Extract the [x, y] coordinate from the center of the cell holding the provided text.  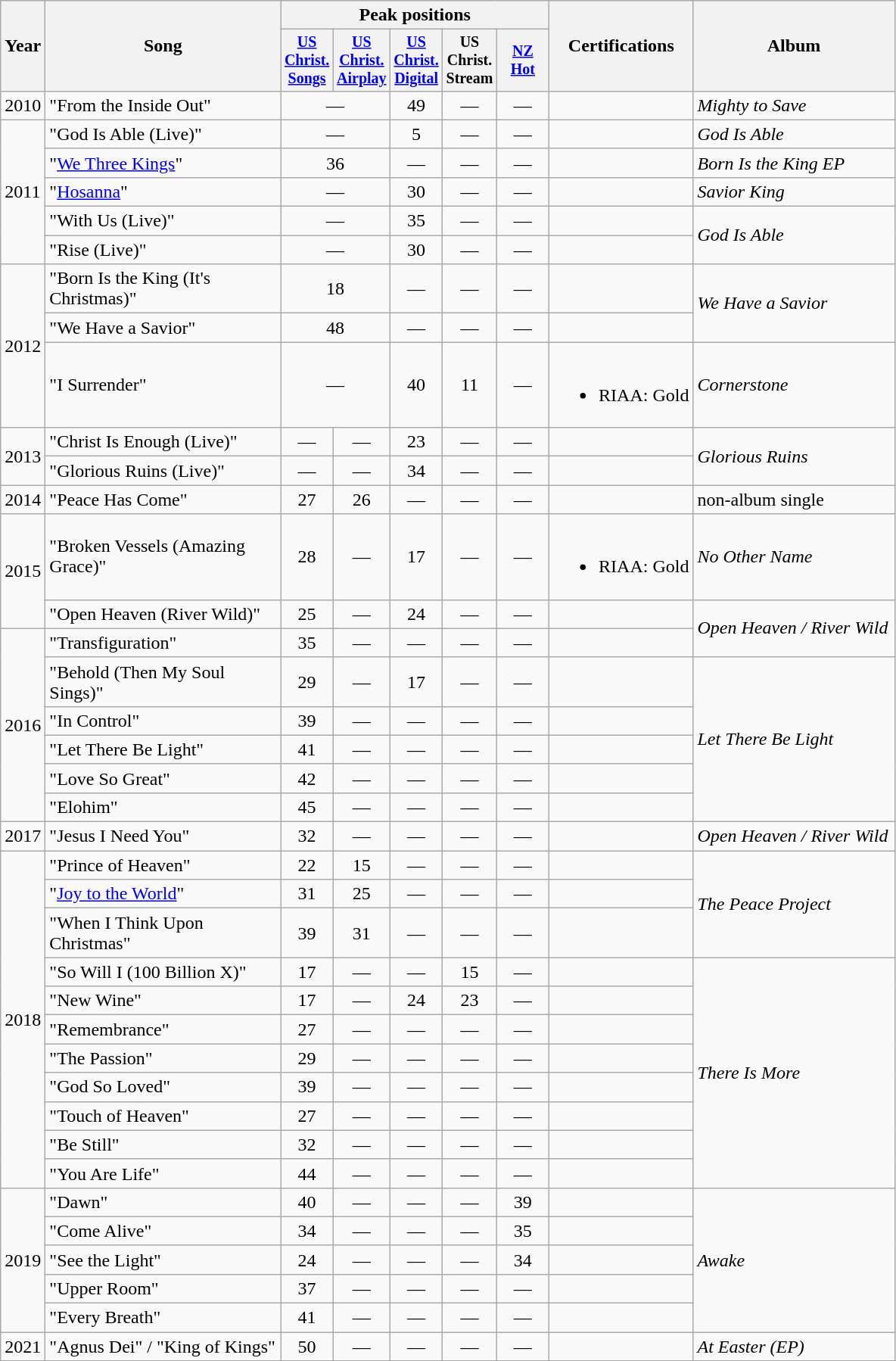
"So Will I (100 Billion X)" [163, 972]
5 [416, 134]
At Easter (EP) [794, 1347]
"From the Inside Out" [163, 105]
Song [163, 46]
36 [335, 163]
"Remembrance" [163, 1029]
"Prince of Heaven" [163, 865]
USChrist.Songs [307, 61]
"Love So Great" [163, 778]
"God So Loved" [163, 1087]
Savior King [794, 192]
"Upper Room" [163, 1288]
USChrist.Stream [469, 61]
2017 [23, 836]
"Born Is the King (It's Christmas)" [163, 289]
No Other Name [794, 557]
"We Have a Savior" [163, 328]
11 [469, 385]
48 [335, 328]
"Hosanna" [163, 192]
"Come Alive" [163, 1231]
Let There Be Light [794, 739]
2014 [23, 500]
37 [307, 1288]
"When I Think Upon Christmas" [163, 933]
42 [307, 778]
USChrist.Airplay [362, 61]
26 [362, 500]
44 [307, 1173]
28 [307, 557]
Certifications [621, 46]
2021 [23, 1347]
18 [335, 289]
"We Three Kings" [163, 163]
50 [307, 1347]
"Peace Has Come" [163, 500]
"Let There Be Light" [163, 749]
Awake [794, 1260]
USChrist.Digital [416, 61]
NZHot [522, 61]
"In Control" [163, 721]
2019 [23, 1260]
"Glorious Ruins (Live)" [163, 471]
Year [23, 46]
"You Are Life" [163, 1173]
"Agnus Dei" / "King of Kings" [163, 1347]
We Have a Savior [794, 303]
2011 [23, 192]
"Behold (Then My Soul Sings)" [163, 681]
"Open Heaven (River Wild)" [163, 614]
"Joy to the World" [163, 894]
"Elohim" [163, 807]
Album [794, 46]
Born Is the King EP [794, 163]
non-album single [794, 500]
"Transfiguration" [163, 643]
"God Is Able (Live)" [163, 134]
2012 [23, 346]
There Is More [794, 1073]
2010 [23, 105]
The Peace Project [794, 904]
Cornerstone [794, 385]
"Christ Is Enough (Live)" [163, 442]
"Rise (Live)" [163, 250]
"New Wine" [163, 1001]
Mighty to Save [794, 105]
2013 [23, 456]
"Touch of Heaven" [163, 1116]
"I Surrender" [163, 385]
Glorious Ruins [794, 456]
"Broken Vessels (Amazing Grace)" [163, 557]
45 [307, 807]
Peak positions [415, 15]
"With Us (Live)" [163, 221]
2018 [23, 1020]
"Be Still" [163, 1145]
"See the Light" [163, 1260]
"Every Breath" [163, 1318]
22 [307, 865]
"Dawn" [163, 1202]
"The Passion" [163, 1058]
"Jesus I Need You" [163, 836]
2016 [23, 725]
2015 [23, 571]
49 [416, 105]
